Provide the [X, Y] coordinate of the cell's center where the given text is located.  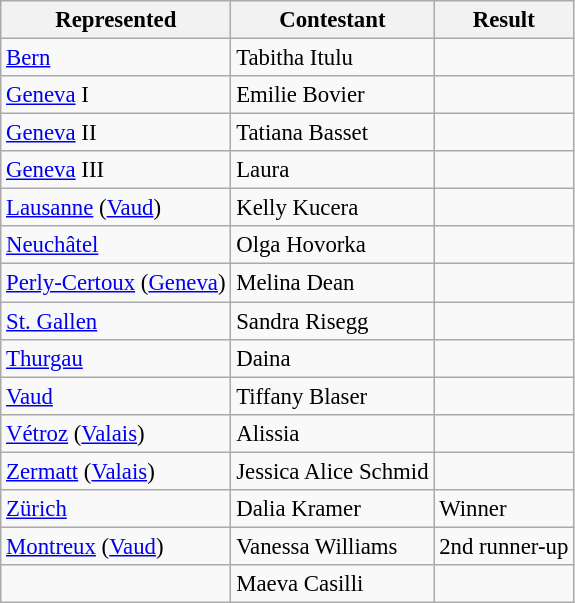
Sandra Risegg [332, 321]
Geneva II [116, 133]
Geneva I [116, 95]
Neuchâtel [116, 245]
Vanessa Williams [332, 546]
Maeva Casilli [332, 584]
Vaud [116, 396]
Montreux (Vaud) [116, 546]
Zermatt (Valais) [116, 471]
Tabitha Itulu [332, 58]
2nd runner-up [504, 546]
Melina Dean [332, 283]
Lausanne (Vaud) [116, 208]
Jessica Alice Schmid [332, 471]
Kelly Kucera [332, 208]
Tatiana Basset [332, 133]
Bern [116, 58]
Emilie Bovier [332, 95]
Dalia Kramer [332, 509]
Olga Hovorka [332, 245]
Winner [504, 509]
Zürich [116, 509]
Contestant [332, 20]
Represented [116, 20]
Tiffany Blaser [332, 396]
Thurgau [116, 358]
Laura [332, 170]
Daina [332, 358]
Vétroz (Valais) [116, 433]
Geneva III [116, 170]
Alissia [332, 433]
Result [504, 20]
St. Gallen [116, 321]
Perly-Certoux (Geneva) [116, 283]
